Provide the [x, y] coordinate of the cell's center where the given text is located.  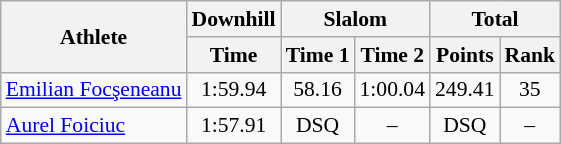
Points [464, 55]
Time [234, 55]
Time 1 [318, 55]
Emilian Focşeneanu [94, 90]
Time 2 [392, 55]
Total [495, 19]
Slalom [356, 19]
58.16 [318, 90]
Downhill [234, 19]
1:59.94 [234, 90]
Aurel Foiciuc [94, 126]
249.41 [464, 90]
Rank [530, 55]
35 [530, 90]
1:57.91 [234, 126]
Athlete [94, 36]
1:00.04 [392, 90]
